Pinpoint the cell where the given text exists, returning its [X, Y] midpoint coordinate. 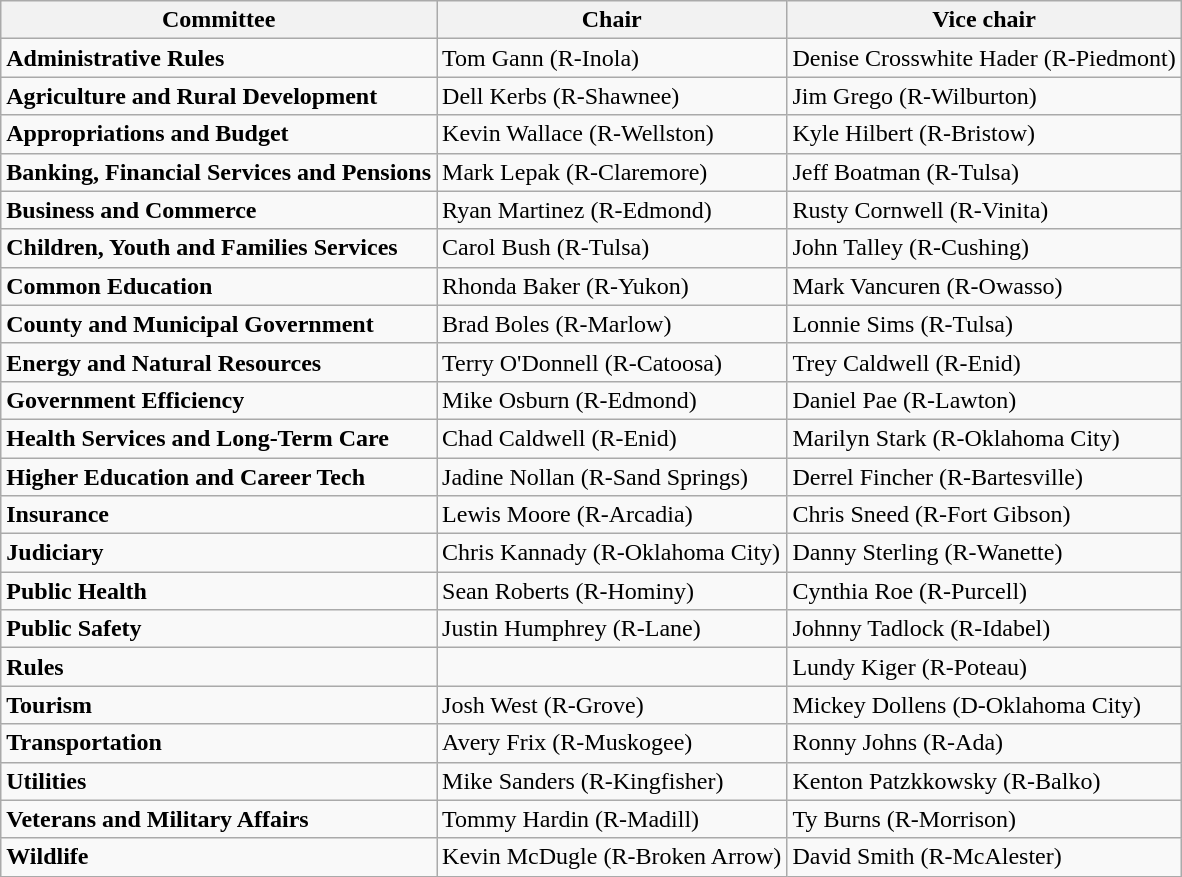
Dell Kerbs (R-Shawnee) [612, 96]
Kenton Patzkkowsky (R-Balko) [984, 781]
Lundy Kiger (R-Poteau) [984, 667]
Terry O'Donnell (R-Catoosa) [612, 362]
Chris Kannady (R-Oklahoma City) [612, 553]
Veterans and Military Affairs [219, 819]
Government Efficiency [219, 400]
Carol Bush (R-Tulsa) [612, 248]
Banking, Financial Services and Pensions [219, 172]
Committee [219, 20]
David Smith (R-McAlester) [984, 857]
Sean Roberts (R-Hominy) [612, 591]
Agriculture and Rural Development [219, 96]
Utilities [219, 781]
Rusty Cornwell (R-Vinita) [984, 210]
Denise Crosswhite Hader (R-Piedmont) [984, 58]
Public Health [219, 591]
Rules [219, 667]
Jadine Nollan (R-Sand Springs) [612, 477]
Mark Vancuren (R-Owasso) [984, 286]
Avery Frix (R-Muskogee) [612, 743]
Higher Education and Career Tech [219, 477]
Tourism [219, 705]
Children, Youth and Families Services [219, 248]
Public Safety [219, 629]
Judiciary [219, 553]
Appropriations and Budget [219, 134]
Mark Lepak (R-Claremore) [612, 172]
Jeff Boatman (R-Tulsa) [984, 172]
Kyle Hilbert (R-Bristow) [984, 134]
Wildlife [219, 857]
Jim Grego (R-Wilburton) [984, 96]
Ty Burns (R-Morrison) [984, 819]
Ryan Martinez (R-Edmond) [612, 210]
Common Education [219, 286]
Rhonda Baker (R-Yukon) [612, 286]
Daniel Pae (R-Lawton) [984, 400]
Josh West (R-Grove) [612, 705]
Danny Sterling (R-Wanette) [984, 553]
Transportation [219, 743]
Kevin Wallace (R-Wellston) [612, 134]
Energy and Natural Resources [219, 362]
John Talley (R-Cushing) [984, 248]
Lonnie Sims (R-Tulsa) [984, 324]
Vice chair [984, 20]
Chad Caldwell (R-Enid) [612, 438]
Mike Osburn (R-Edmond) [612, 400]
Tom Gann (R-Inola) [612, 58]
Mike Sanders (R-Kingfisher) [612, 781]
Derrel Fincher (R-Bartesville) [984, 477]
Trey Caldwell (R-Enid) [984, 362]
Marilyn Stark (R-Oklahoma City) [984, 438]
Cynthia Roe (R-Purcell) [984, 591]
Administrative Rules [219, 58]
Brad Boles (R-Marlow) [612, 324]
Johnny Tadlock (R-Idabel) [984, 629]
Tommy Hardin (R-Madill) [612, 819]
Kevin McDugle (R-Broken Arrow) [612, 857]
Ronny Johns (R-Ada) [984, 743]
Mickey Dollens (D-Oklahoma City) [984, 705]
Chair [612, 20]
Lewis Moore (R-Arcadia) [612, 515]
Insurance [219, 515]
Chris Sneed (R-Fort Gibson) [984, 515]
Business and Commerce [219, 210]
Justin Humphrey (R-Lane) [612, 629]
County and Municipal Government [219, 324]
Health Services and Long-Term Care [219, 438]
